Identify which cell holds the provided text, then report its [x, y] central coordinate. 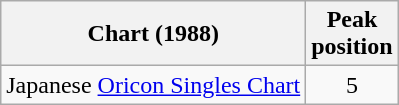
5 [352, 85]
Chart (1988) [154, 34]
Japanese Oricon Singles Chart [154, 85]
Peakposition [352, 34]
